Provide the (x, y) coordinate of the cell's center where the given text is located.  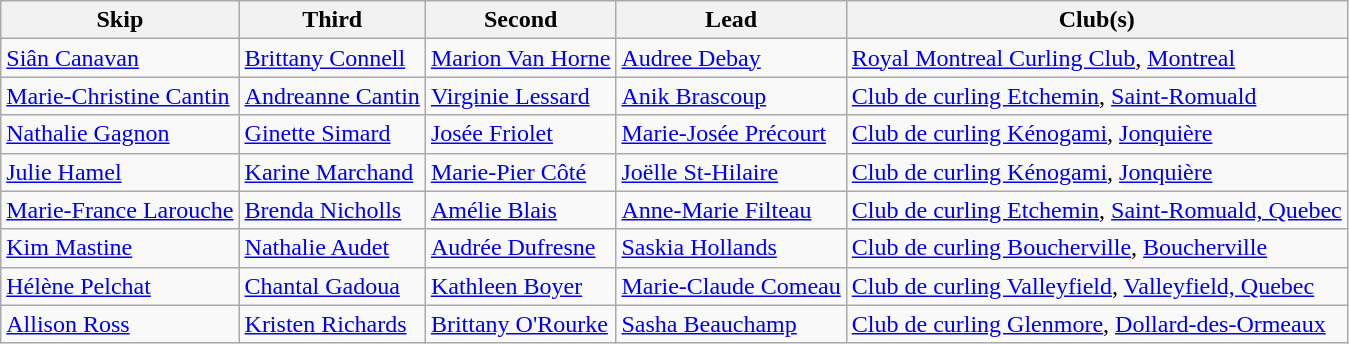
Chantal Gadoua (332, 286)
Marie-Claude Comeau (731, 286)
Marie-Pier Côté (520, 172)
Brittany Connell (332, 58)
Marie-Josée Précourt (731, 134)
Karine Marchand (332, 172)
Josée Friolet (520, 134)
Club(s) (1096, 20)
Second (520, 20)
Royal Montreal Curling Club, Montreal (1096, 58)
Marion Van Horne (520, 58)
Club de curling Etchemin, Saint-Romuald, Quebec (1096, 210)
Audree Debay (731, 58)
Anik Brascoup (731, 96)
Kathleen Boyer (520, 286)
Virginie Lessard (520, 96)
Amélie Blais (520, 210)
Allison Ross (120, 324)
Club de curling Etchemin, Saint-Romuald (1096, 96)
Andreanne Cantin (332, 96)
Brenda Nicholls (332, 210)
Saskia Hollands (731, 248)
Nathalie Gagnon (120, 134)
Nathalie Audet (332, 248)
Club de curling Glenmore, Dollard-des-Ormeaux (1096, 324)
Marie-France Larouche (120, 210)
Brittany O'Rourke (520, 324)
Hélène Pelchat (120, 286)
Audrée Dufresne (520, 248)
Marie-Christine Cantin (120, 96)
Club de curling Valleyfield, Valleyfield, Quebec (1096, 286)
Siân Canavan (120, 58)
Sasha Beauchamp (731, 324)
Kim Mastine (120, 248)
Lead (731, 20)
Third (332, 20)
Ginette Simard (332, 134)
Julie Hamel (120, 172)
Club de curling Boucherville, Boucherville (1096, 248)
Joëlle St-Hilaire (731, 172)
Anne-Marie Filteau (731, 210)
Kristen Richards (332, 324)
Skip (120, 20)
